Return the (x, y) coordinate for the center point of the cell that contains the specified text.  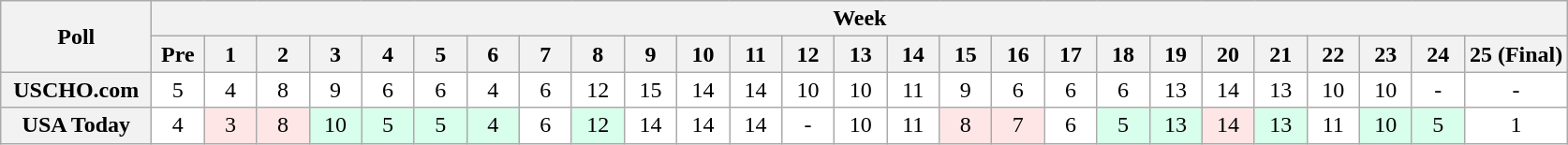
23 (1385, 54)
Week (860, 19)
17 (1071, 54)
USA Today (77, 125)
25 (Final) (1516, 54)
21 (1280, 54)
16 (1018, 54)
18 (1123, 54)
19 (1176, 54)
Pre (178, 54)
20 (1228, 54)
24 (1438, 54)
2 (283, 54)
22 (1333, 54)
USCHO.com (77, 90)
Poll (77, 36)
